Detect which cell encompasses the target text, then output its (x, y) center coordinate. 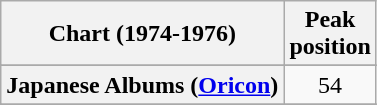
Chart (1974-1976) (142, 34)
Japanese Albums (Oricon) (142, 85)
Peakposition (330, 34)
54 (330, 85)
